From the cell containing the given text, extract its center point as (X, Y) coordinate. 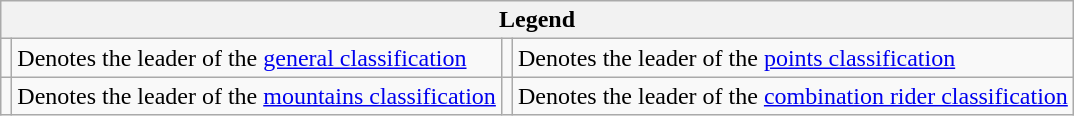
Legend (538, 20)
Denotes the leader of the general classification (257, 58)
Denotes the leader of the mountains classification (257, 96)
Denotes the leader of the combination rider classification (792, 96)
Denotes the leader of the points classification (792, 58)
